Locate the cell with the specified text and output its [x, y] center coordinate. 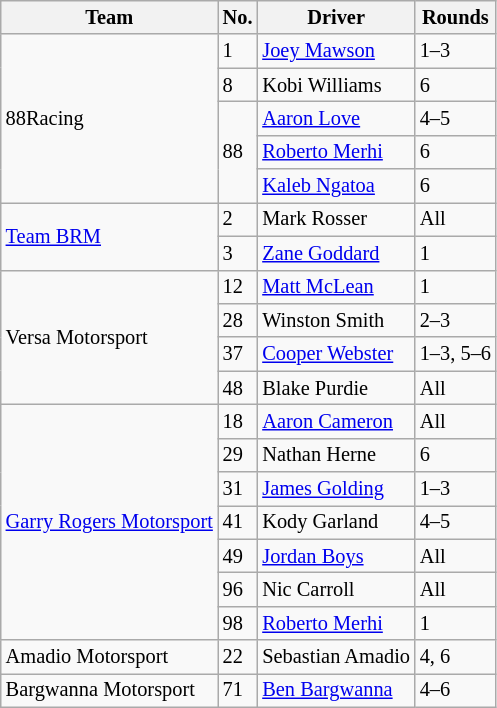
98 [238, 623]
No. [238, 17]
Matt McLean [336, 287]
Mark Rosser [336, 219]
8 [238, 85]
Blake Purdie [336, 388]
Ben Bargwanna [336, 690]
88Racing [110, 118]
37 [238, 354]
Kobi Williams [336, 85]
Winston Smith [336, 320]
3 [238, 253]
Joey Mawson [336, 51]
2 [238, 219]
31 [238, 489]
18 [238, 421]
Amadio Motorsport [110, 657]
Driver [336, 17]
Rounds [456, 17]
Nathan Herne [336, 455]
22 [238, 657]
Zane Goddard [336, 253]
Team [110, 17]
Versa Motorsport [110, 338]
Bargwanna Motorsport [110, 690]
49 [238, 556]
Sebastian Amadio [336, 657]
4, 6 [456, 657]
Team BRM [110, 236]
2–3 [456, 320]
Garry Rogers Motorsport [110, 522]
41 [238, 522]
71 [238, 690]
Aaron Love [336, 118]
29 [238, 455]
Aaron Cameron [336, 421]
12 [238, 287]
Nic Carroll [336, 589]
88 [238, 152]
1–3, 5–6 [456, 354]
Kaleb Ngatoa [336, 186]
96 [238, 589]
James Golding [336, 489]
28 [238, 320]
Jordan Boys [336, 556]
Kody Garland [336, 522]
48 [238, 388]
Cooper Webster [336, 354]
4–6 [456, 690]
